Search for the cell housing the specified text and yield its [x, y] center coordinate. 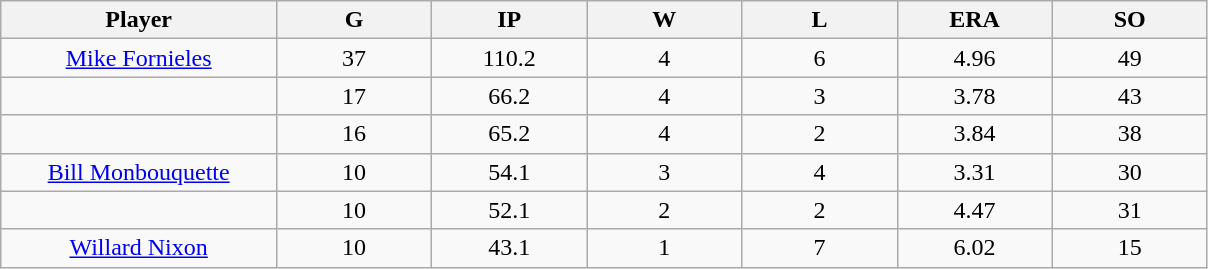
6 [820, 58]
43 [1130, 96]
W [664, 20]
54.1 [510, 172]
37 [354, 58]
49 [1130, 58]
66.2 [510, 96]
43.1 [510, 248]
15 [1130, 248]
30 [1130, 172]
L [820, 20]
Player [139, 20]
3.84 [974, 134]
65.2 [510, 134]
Willard Nixon [139, 248]
31 [1130, 210]
52.1 [510, 210]
Mike Fornieles [139, 58]
17 [354, 96]
110.2 [510, 58]
4.96 [974, 58]
7 [820, 248]
16 [354, 134]
6.02 [974, 248]
SO [1130, 20]
3.31 [974, 172]
G [354, 20]
IP [510, 20]
3.78 [974, 96]
Bill Monbouquette [139, 172]
38 [1130, 134]
ERA [974, 20]
1 [664, 248]
4.47 [974, 210]
